Return the [X, Y] coordinate for the center point of the cell that contains the specified text.  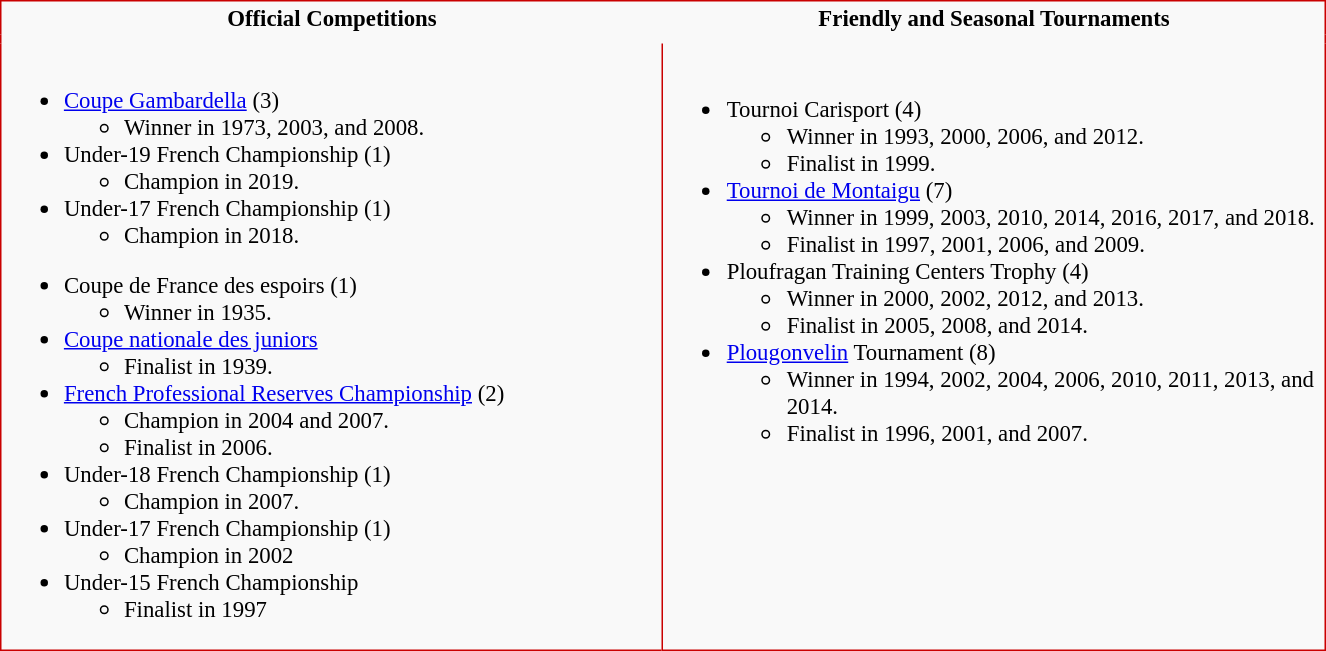
Friendly and Seasonal Tournaments [994, 18]
Official Competitions [332, 18]
